Determine the [x, y] coordinate at the center of the cell enclosing the given text.  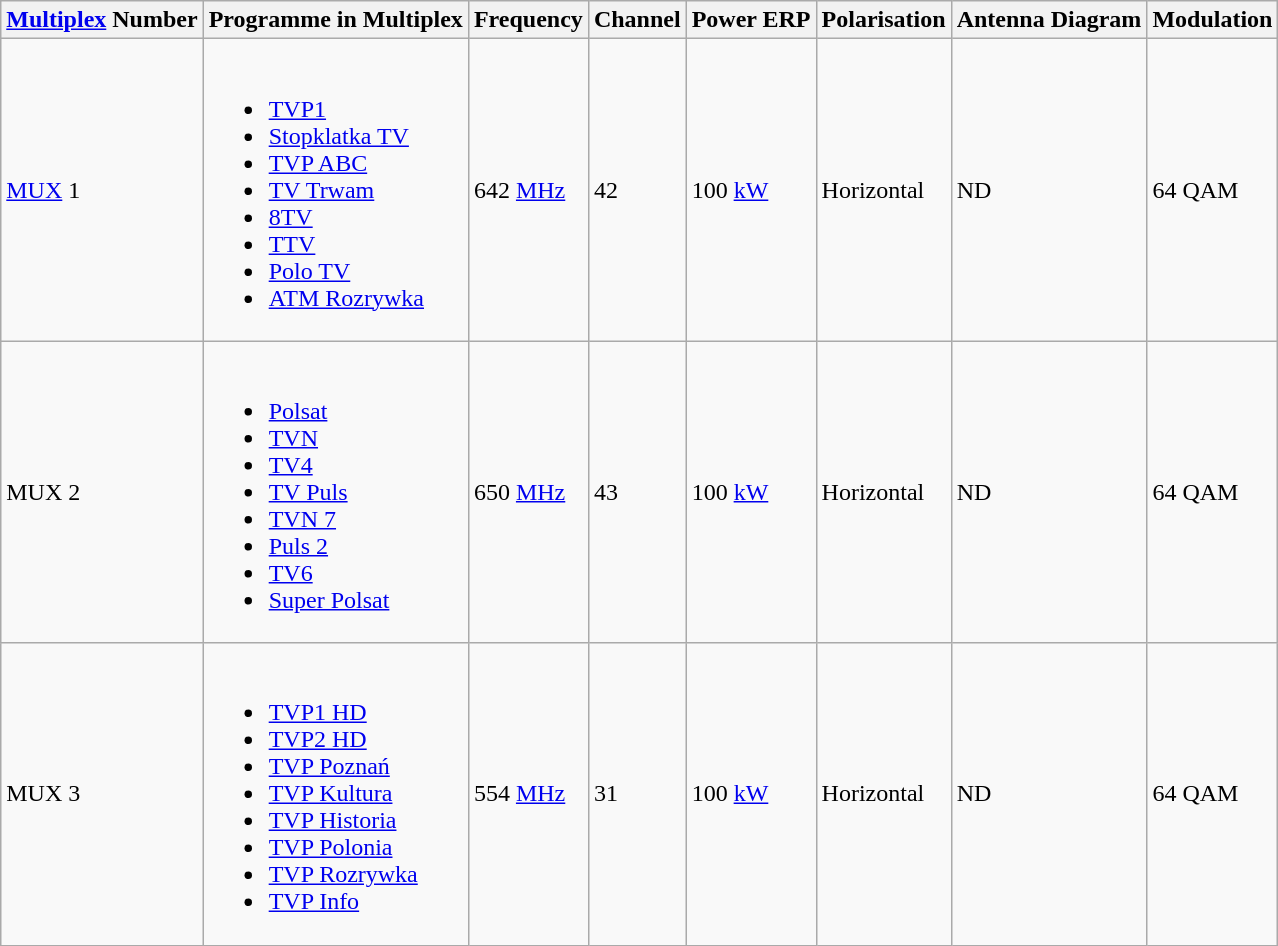
31 [637, 794]
Antenna Diagram [1049, 20]
43 [637, 492]
Programme in Multiplex [336, 20]
Multiplex Number [102, 20]
Power ERP [751, 20]
TVP1Stopklatka TVTVP ABCTV Trwam8TVTTVPolo TVATM Rozrywka [336, 190]
MUX 3 [102, 794]
650 MHz [528, 492]
TVP1 HDTVP2 HDTVP PoznańTVP KulturaTVP HistoriaTVP PoloniaTVP RozrywkaTVP Info [336, 794]
Channel [637, 20]
MUX 2 [102, 492]
Frequency [528, 20]
MUX 1 [102, 190]
642 MHz [528, 190]
Modulation [1212, 20]
Polarisation [884, 20]
554 MHz [528, 794]
42 [637, 190]
PolsatTVNTV4TV PulsTVN 7Puls 2TV6Super Polsat [336, 492]
